Extract the [X, Y] coordinate from the center of the cell holding the provided text.  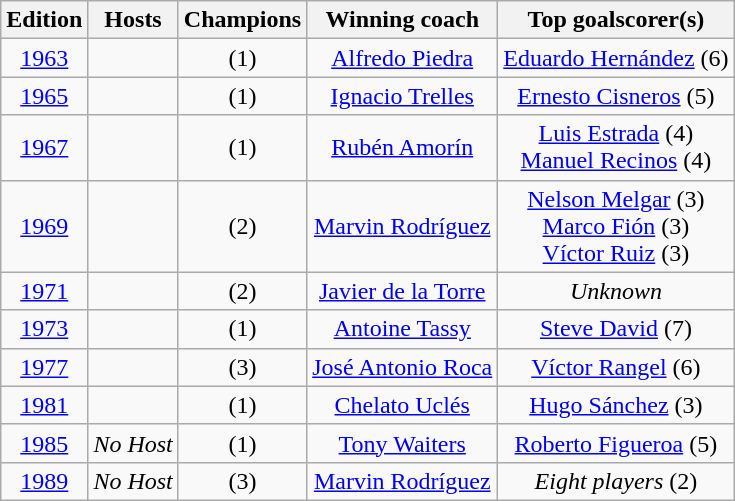
Hugo Sánchez (3) [616, 405]
1989 [44, 481]
Nelson Melgar (3) Marco Fión (3) Víctor Ruiz (3) [616, 226]
Ernesto Cisneros (5) [616, 96]
Unknown [616, 291]
1985 [44, 443]
Luis Estrada (4) Manuel Recinos (4) [616, 148]
1965 [44, 96]
Antoine Tassy [402, 329]
Chelato Uclés [402, 405]
Champions [242, 20]
Eight players (2) [616, 481]
Javier de la Torre [402, 291]
1977 [44, 367]
José Antonio Roca [402, 367]
1969 [44, 226]
1963 [44, 58]
1967 [44, 148]
Winning coach [402, 20]
Alfredo Piedra [402, 58]
Víctor Rangel (6) [616, 367]
Hosts [133, 20]
1981 [44, 405]
Steve David (7) [616, 329]
Rubén Amorín [402, 148]
Eduardo Hernández (6) [616, 58]
Tony Waiters [402, 443]
Edition [44, 20]
Roberto Figueroa (5) [616, 443]
Top goalscorer(s) [616, 20]
1971 [44, 291]
1973 [44, 329]
Ignacio Trelles [402, 96]
